Output the (X, Y) coordinate of the center of the cell containing the given text.  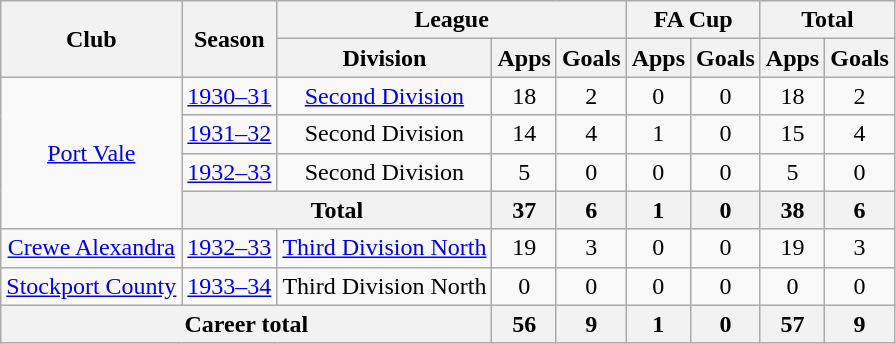
1931–32 (230, 134)
Port Vale (92, 153)
57 (792, 324)
1933–34 (230, 286)
56 (524, 324)
League (452, 20)
Career total (246, 324)
Season (230, 39)
Club (92, 39)
FA Cup (693, 20)
14 (524, 134)
Crewe Alexandra (92, 248)
37 (524, 210)
Division (384, 58)
38 (792, 210)
1930–31 (230, 96)
15 (792, 134)
Stockport County (92, 286)
